Detect which cell encompasses the target text, then output its [x, y] center coordinate. 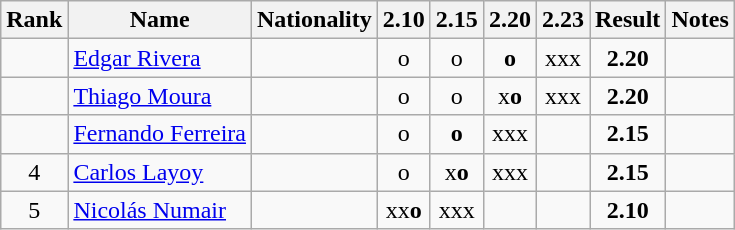
Rank [34, 20]
Nicolás Numair [160, 210]
xxo [404, 210]
4 [34, 172]
5 [34, 210]
Notes [700, 20]
Carlos Layoy [160, 172]
Result [628, 20]
Thiago Moura [160, 96]
Fernando Ferreira [160, 134]
2.23 [562, 20]
Nationality [315, 20]
Name [160, 20]
Edgar Rivera [160, 58]
